Determine the (X, Y) coordinate at the center of the cell enclosing the given text.  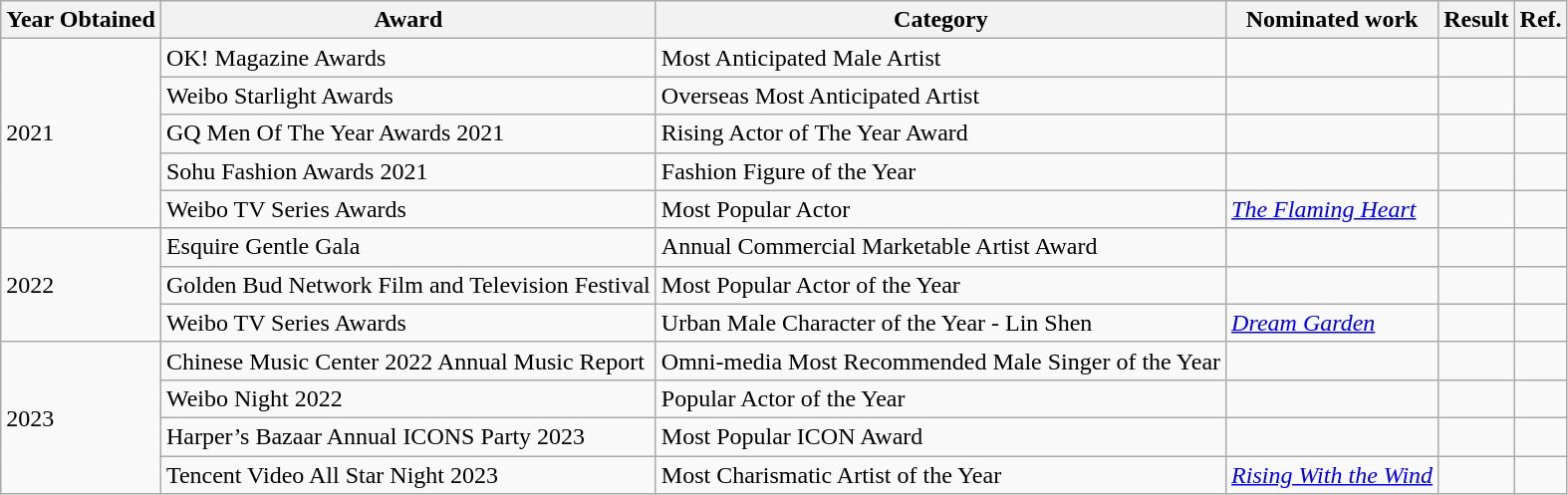
2022 (82, 285)
Popular Actor of the Year (940, 398)
Most Popular Actor of the Year (940, 285)
Urban Male Character of the Year - Lin Shen (940, 323)
Weibo Starlight Awards (408, 96)
Award (408, 20)
Category (940, 20)
Overseas Most Anticipated Artist (940, 96)
The Flaming Heart (1333, 209)
Result (1476, 20)
Chinese Music Center 2022 Annual Music Report (408, 361)
2021 (82, 133)
Nominated work (1333, 20)
Year Obtained (82, 20)
Most Popular ICON Award (940, 436)
Ref. (1540, 20)
Harper’s Bazaar Annual ICONS Party 2023 (408, 436)
Esquire Gentle Gala (408, 247)
OK! Magazine Awards (408, 58)
2023 (82, 417)
Rising Actor of The Year Award (940, 133)
Most Anticipated Male Artist (940, 58)
Tencent Video All Star Night 2023 (408, 475)
Omni-media Most Recommended Male Singer of the Year (940, 361)
Dream Garden (1333, 323)
Annual Commercial Marketable Artist Award (940, 247)
Golden Bud Network Film and Television Festival (408, 285)
Most Popular Actor (940, 209)
Sohu Fashion Awards 2021 (408, 171)
Fashion Figure of the Year (940, 171)
Most Charismatic Artist of the Year (940, 475)
Rising With the Wind (1333, 475)
GQ Men Of The Year Awards 2021 (408, 133)
Weibo Night 2022 (408, 398)
